Pinpoint the cell where the given text exists, returning its (X, Y) midpoint coordinate. 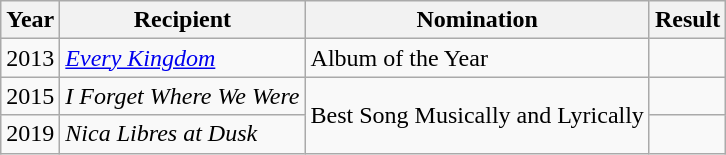
2013 (30, 58)
Result (687, 20)
Album of the Year (477, 58)
Nomination (477, 20)
Year (30, 20)
Nica Libres at Dusk (182, 134)
2015 (30, 96)
Best Song Musically and Lyrically (477, 115)
Recipient (182, 20)
2019 (30, 134)
Every Kingdom (182, 58)
I Forget Where We Were (182, 96)
